Determine the [x, y] coordinate at the center of the cell enclosing the given text.  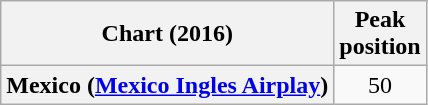
50 [380, 85]
Peakposition [380, 34]
Chart (2016) [168, 34]
Mexico (Mexico Ingles Airplay) [168, 85]
